Provide the (X, Y) coordinate of the cell's center where the given text is located.  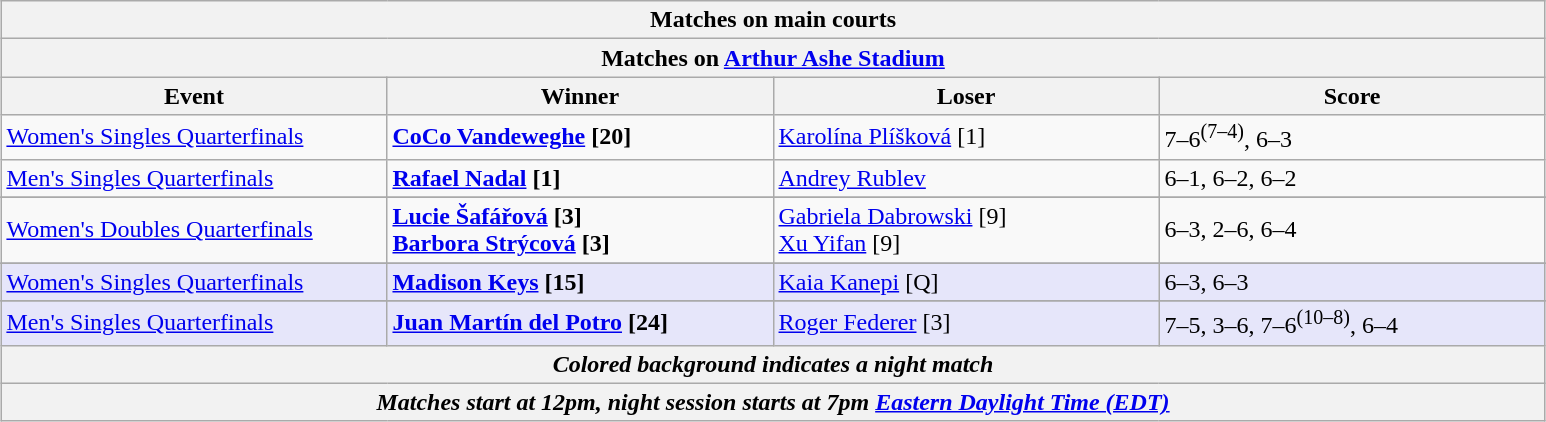
6–1, 6–2, 6–2 (1352, 178)
Lucie Šafářová [3] Barbora Strýcová [3] (580, 230)
Gabriela Dabrowski [9] Xu Yifan [9] (966, 230)
Juan Martín del Potro [24] (580, 324)
Colored background indicates a night match (773, 364)
Women's Doubles Quarterfinals (194, 230)
Rafael Nadal [1] (580, 178)
6–3, 6–3 (1352, 282)
Event (194, 96)
Roger Federer [3] (966, 324)
Matches on Arthur Ashe Stadium (773, 58)
7–6(7–4), 6–3 (1352, 138)
Matches on main courts (773, 20)
Winner (580, 96)
CoCo Vandeweghe [20] (580, 138)
Score (1352, 96)
Karolína Plíšková [1] (966, 138)
Loser (966, 96)
6–3, 2–6, 6–4 (1352, 230)
Andrey Rublev (966, 178)
Kaia Kanepi [Q] (966, 282)
Matches start at 12pm, night session starts at 7pm Eastern Daylight Time (EDT) (773, 402)
7–5, 3–6, 7–6(10–8), 6–4 (1352, 324)
Madison Keys [15] (580, 282)
